Return [x, y] of the center of cell containing provided text 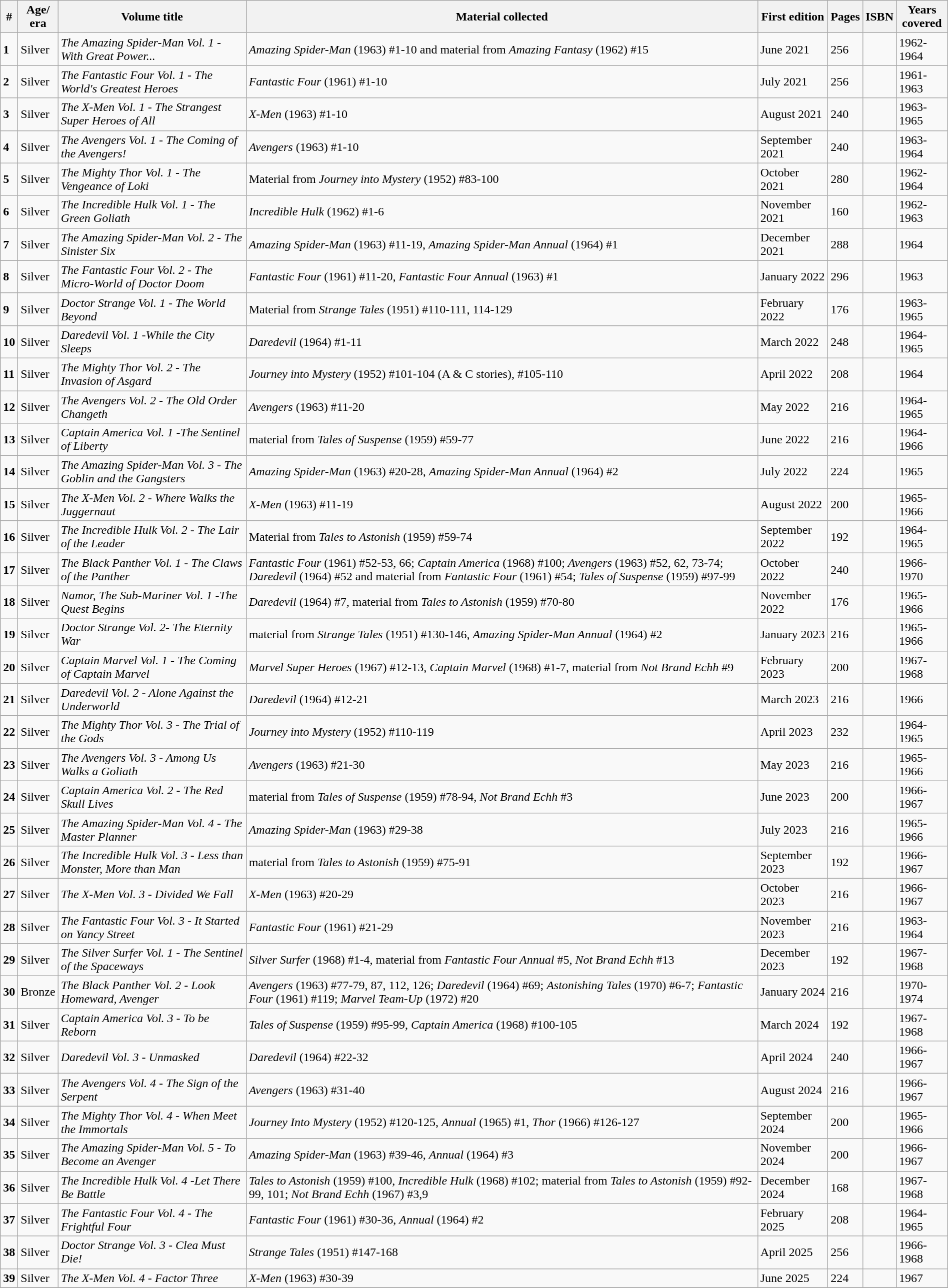
Material collected [502, 17]
Amazing Spider-Man (1963) #20-28, Amazing Spider-Man Annual (1964) #2 [502, 472]
Captain America Vol. 1 -The Sentinel of Liberty [152, 440]
Captain America Vol. 2 - The Red Skull Lives [152, 797]
Strange Tales (1951) #147-168 [502, 1253]
168 [845, 1188]
37 [9, 1220]
The Avengers Vol. 2 - The Old Order Changeth [152, 407]
The Avengers Vol. 4 - The Sign of the Serpent [152, 1090]
33 [9, 1090]
February 2022 [792, 309]
April 2024 [792, 1058]
5 [9, 179]
Age/era [38, 17]
The Amazing Spider-Man Vol. 3 - The Goblin and the Gangsters [152, 472]
July 2021 [792, 82]
April 2022 [792, 374]
6 [9, 212]
9 [9, 309]
Tales of Suspense (1959) #95-99, Captain America (1968) #100-105 [502, 1025]
X-Men (1963) #1-10 [502, 114]
The Mighty Thor Vol. 3 - The Trial of the Gods [152, 732]
Doctor Strange Vol. 3 - Clea Must Die! [152, 1253]
280 [845, 179]
34 [9, 1123]
ISBN [879, 17]
Volume title [152, 17]
X-Men (1963) #30-39 [502, 1278]
August 2021 [792, 114]
31 [9, 1025]
The Incredible Hulk Vol. 3 - Less than Monster, More than Man [152, 862]
Material from Strange Tales (1951) #110-111, 114-129 [502, 309]
17 [9, 570]
X-Men (1963) #11-19 [502, 505]
The Mighty Thor Vol. 2 - The Invasion of Asgard [152, 374]
The Avengers Vol. 1 - The Coming of the Avengers! [152, 147]
248 [845, 342]
26 [9, 862]
The Incredible Hulk Vol. 4 -Let There Be Battle [152, 1188]
The Amazing Spider-Man Vol. 5 - To Become an Avenger [152, 1155]
November 2024 [792, 1155]
The Amazing Spider-Man Vol. 2 - The Sinister Six [152, 244]
Doctor Strange Vol. 2- The Eternity War [152, 635]
June 2022 [792, 440]
The Silver Surfer Vol. 1 - The Sentinel of the Spaceways [152, 960]
18 [9, 602]
The Fantastic Four Vol. 2 - The Micro-World of Doctor Doom [152, 277]
Daredevil Vol. 3 - Unmasked [152, 1058]
1964-1966 [922, 440]
December 2024 [792, 1188]
May 2022 [792, 407]
April 2023 [792, 732]
39 [9, 1278]
Avengers (1963) #11-20 [502, 407]
October 2022 [792, 570]
30 [9, 993]
The X-Men Vol. 2 - Where Walks the Juggernaut [152, 505]
material from Tales to Astonish (1959) #75-91 [502, 862]
10 [9, 342]
Amazing Spider-Man (1963) #29-38 [502, 830]
Journey into Mystery (1952) #110-119 [502, 732]
Daredevil Vol. 1 -While the City Sleeps [152, 342]
296 [845, 277]
288 [845, 244]
December 2021 [792, 244]
August 2024 [792, 1090]
The Fantastic Four Vol. 4 - The Frightful Four [152, 1220]
Avengers (1963) #1-10 [502, 147]
July 2022 [792, 472]
8 [9, 277]
Incredible Hulk (1962) #1-6 [502, 212]
11 [9, 374]
Material from Journey into Mystery (1952) #83-100 [502, 179]
November 2023 [792, 927]
13 [9, 440]
16 [9, 537]
Journey Into Mystery (1952) #120-125, Annual (1965) #1, Thor (1966) #126-127 [502, 1123]
3 [9, 114]
# [9, 17]
The Fantastic Four Vol. 3 - It Started on Yancy Street [152, 927]
38 [9, 1253]
September 2022 [792, 537]
35 [9, 1155]
Avengers (1963) #77-79, 87, 112, 126; Daredevil (1964) #69; Astonishing Tales (1970) #6-7; Fantastic Four (1961) #119; Marvel Team-Up (1972) #20 [502, 993]
27 [9, 895]
Amazing Spider-Man (1963) #39-46, Annual (1964) #3 [502, 1155]
1970-1974 [922, 993]
1 [9, 49]
January 2024 [792, 993]
The Amazing Spider-Man Vol. 1 - With Great Power... [152, 49]
Fantastic Four (1961) #1-10 [502, 82]
material from Strange Tales (1951) #130-146, Amazing Spider-Man Annual (1964) #2 [502, 635]
12 [9, 407]
1963 [922, 277]
15 [9, 505]
Daredevil (1964) #1-11 [502, 342]
1966 [922, 700]
14 [9, 472]
32 [9, 1058]
Pages [845, 17]
29 [9, 960]
The Incredible Hulk Vol. 1 - The Green Goliath [152, 212]
July 2023 [792, 830]
The X-Men Vol. 3 - Divided We Fall [152, 895]
Bronze [38, 993]
19 [9, 635]
December 2023 [792, 960]
November 2021 [792, 212]
Fantastic Four (1961) #21-29 [502, 927]
Captain America Vol. 3 - To be Reborn [152, 1025]
Daredevil (1964) #12-21 [502, 700]
March 2022 [792, 342]
7 [9, 244]
The Mighty Thor Vol. 1 - The Vengeance of Loki [152, 179]
21 [9, 700]
September 2021 [792, 147]
160 [845, 212]
February 2023 [792, 667]
Tales to Astonish (1959) #100, Incredible Hulk (1968) #102; material from Tales to Astonish (1959) #92-99, 101; Not Brand Echh (1967) #3,9 [502, 1188]
24 [9, 797]
Doctor Strange Vol. 1 - The World Beyond [152, 309]
Daredevil (1964) #7, material from Tales to Astonish (1959) #70-80 [502, 602]
March 2023 [792, 700]
October 2021 [792, 179]
November 2022 [792, 602]
Daredevil (1964) #22-32 [502, 1058]
September 2024 [792, 1123]
The Amazing Spider-Man Vol. 4 - The Master Planner [152, 830]
Material from Tales to Astonish (1959) #59-74 [502, 537]
August 2022 [792, 505]
The Fantastic Four Vol. 1 - The World's Greatest Heroes [152, 82]
The X-Men Vol. 1 - The Strangest Super Heroes of All [152, 114]
The Mighty Thor Vol. 4 - When Meet the Immortals [152, 1123]
The Avengers Vol. 3 - Among Us Walks a Goliath [152, 765]
The Black Panther Vol. 1 - The Claws of the Panther [152, 570]
October 2023 [792, 895]
Silver Surfer (1968) #1-4, material from Fantastic Four Annual #5, Not Brand Echh #13 [502, 960]
Namor, The Sub-Mariner Vol. 1 -The Quest Begins [152, 602]
Marvel Super Heroes (1967) #12-13, Captain Marvel (1968) #1-7, material from Not Brand Echh #9 [502, 667]
1966-1970 [922, 570]
2 [9, 82]
Years covered [922, 17]
material from Tales of Suspense (1959) #78-94, Not Brand Echh #3 [502, 797]
June 2021 [792, 49]
36 [9, 1188]
material from Tales of Suspense (1959) #59-77 [502, 440]
June 2023 [792, 797]
Avengers (1963) #31-40 [502, 1090]
January 2022 [792, 277]
March 2024 [792, 1025]
Fantastic Four (1961) #11-20, Fantastic Four Annual (1963) #1 [502, 277]
The X-Men Vol. 4 - Factor Three [152, 1278]
23 [9, 765]
Amazing Spider-Man (1963) #1-10 and material from Amazing Fantasy (1962) #15 [502, 49]
1966-1968 [922, 1253]
Amazing Spider-Man (1963) #11-19, Amazing Spider-Man Annual (1964) #1 [502, 244]
1967 [922, 1278]
4 [9, 147]
First edition [792, 17]
232 [845, 732]
Avengers (1963) #21-30 [502, 765]
25 [9, 830]
June 2025 [792, 1278]
May 2023 [792, 765]
22 [9, 732]
Journey into Mystery (1952) #101-104 (A & C stories), #105-110 [502, 374]
X-Men (1963) #20-29 [502, 895]
Captain Marvel Vol. 1 - The Coming of Captain Marvel [152, 667]
1961-1963 [922, 82]
The Incredible Hulk Vol. 2 - The Lair of the Leader [152, 537]
April 2025 [792, 1253]
The Black Panther Vol. 2 - Look Homeward, Avenger [152, 993]
1962-1963 [922, 212]
February 2025 [792, 1220]
28 [9, 927]
Daredevil Vol. 2 - Alone Against the Underworld [152, 700]
Fantastic Four (1961) #30-36, Annual (1964) #2 [502, 1220]
1965 [922, 472]
January 2023 [792, 635]
September 2023 [792, 862]
20 [9, 667]
